Output the [X, Y] coordinate of the center of the cell containing the given text.  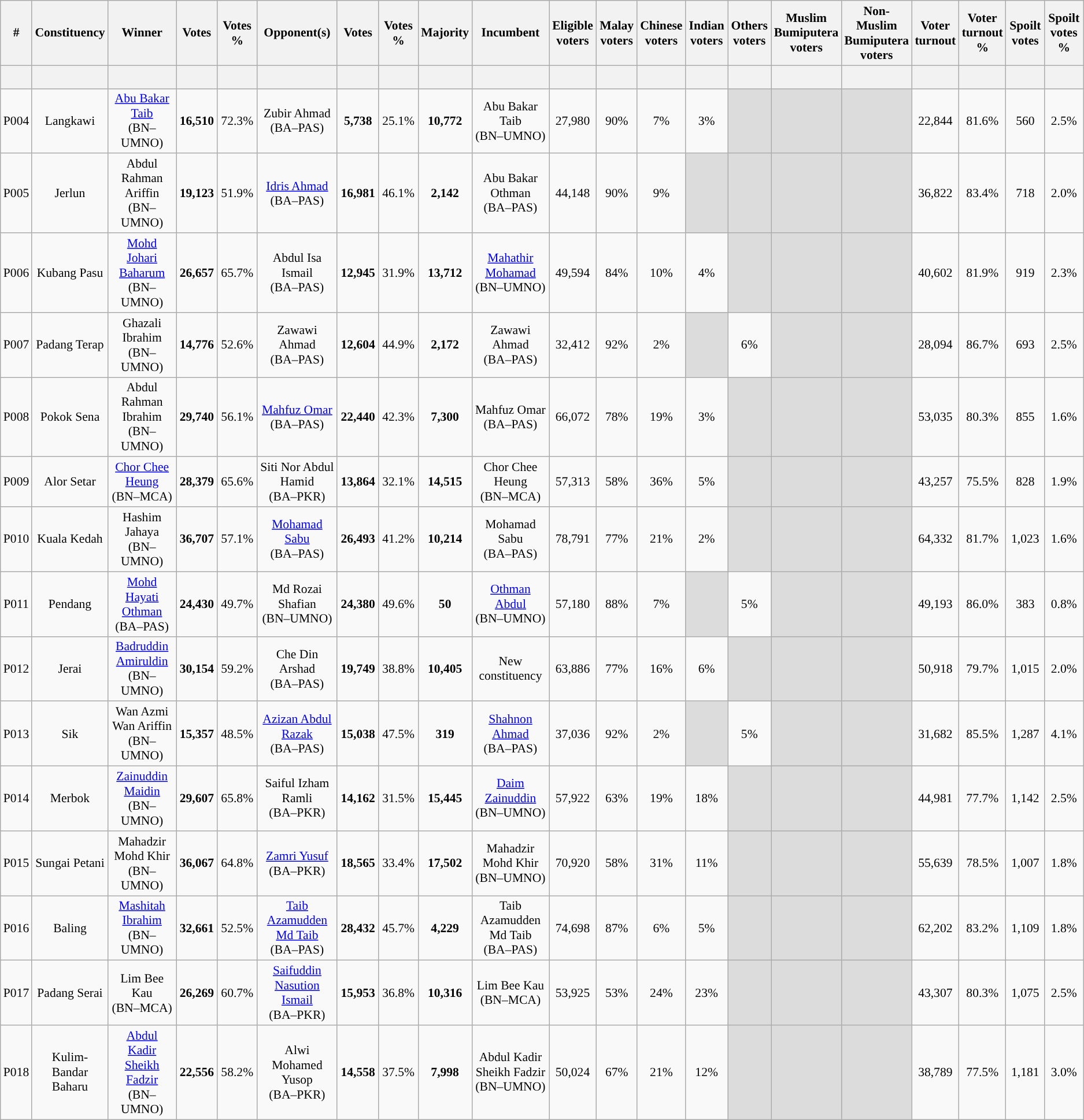
Constituency [69, 33]
10,405 [445, 669]
P018 [16, 1073]
319 [445, 734]
15,038 [357, 734]
56.1% [237, 417]
P005 [16, 194]
15,445 [445, 799]
Alwi Mohamed Yusop(BA–PKR) [297, 1073]
Wan Azmi Wan Ariffin(BN–UMNO) [142, 734]
46.1% [398, 194]
Padang Terap [69, 345]
70,920 [572, 863]
Sik [69, 734]
78.5% [983, 863]
5,738 [357, 121]
855 [1026, 417]
13,712 [445, 273]
32.1% [398, 482]
31.5% [398, 799]
42.3% [398, 417]
84% [616, 273]
32,661 [197, 928]
60.7% [237, 993]
Saiful Izham Ramli(BA–PKR) [297, 799]
45.7% [398, 928]
77.5% [983, 1073]
2,142 [445, 194]
29,607 [197, 799]
49,193 [935, 604]
28,432 [357, 928]
Malay voters [616, 33]
81.9% [983, 273]
P007 [16, 345]
75.5% [983, 482]
10,316 [445, 993]
10,772 [445, 121]
10% [661, 273]
22,556 [197, 1073]
63,886 [572, 669]
Shahnon Ahmad(BA–PAS) [510, 734]
Opponent(s) [297, 33]
Non-Muslim Bumiputera voters [876, 33]
18,565 [357, 863]
26,269 [197, 993]
16% [661, 669]
24% [661, 993]
Daim Zainuddin(BN–UMNO) [510, 799]
22,440 [357, 417]
Sungai Petani [69, 863]
Baling [69, 928]
0.8% [1064, 604]
P014 [16, 799]
7,300 [445, 417]
7,998 [445, 1073]
86.7% [983, 345]
27,980 [572, 121]
86.0% [983, 604]
52.6% [237, 345]
Md Rozai Shafian(BN–UMNO) [297, 604]
Ghazali Ibrahim(BN–UMNO) [142, 345]
30,154 [197, 669]
Idris Ahmad(BA–PAS) [297, 194]
Indian voters [706, 33]
718 [1026, 194]
560 [1026, 121]
36,822 [935, 194]
Others voters [749, 33]
66,072 [572, 417]
Abu Bakar Othman(BA–PAS) [510, 194]
78,791 [572, 539]
Winner [142, 33]
44.9% [398, 345]
64.8% [237, 863]
87% [616, 928]
Kulim-Bandar Baharu [69, 1073]
81.7% [983, 539]
11% [706, 863]
1,181 [1026, 1073]
3.0% [1064, 1073]
38,789 [935, 1073]
65.6% [237, 482]
P008 [16, 417]
P013 [16, 734]
55,639 [935, 863]
14,162 [357, 799]
1.9% [1064, 482]
83.4% [983, 194]
Che Din Arshad(BA–PAS) [297, 669]
24,430 [197, 604]
10,214 [445, 539]
Chinese voters [661, 33]
83.2% [983, 928]
Saifuddin Nasution Ismail(BA–PKR) [297, 993]
2,172 [445, 345]
Pokok Sena [69, 417]
4.1% [1064, 734]
33.4% [398, 863]
37.5% [398, 1073]
Othman Abdul(BN–UMNO) [510, 604]
1,075 [1026, 993]
P006 [16, 273]
19,749 [357, 669]
79.7% [983, 669]
P009 [16, 482]
51.9% [237, 194]
72.3% [237, 121]
P016 [16, 928]
P010 [16, 539]
26,657 [197, 273]
50 [445, 604]
44,981 [935, 799]
14,515 [445, 482]
57,922 [572, 799]
Jerlun [69, 194]
22,844 [935, 121]
36,707 [197, 539]
Pendang [69, 604]
50,024 [572, 1073]
Siti Nor Abdul Hamid(BA–PKR) [297, 482]
Langkawi [69, 121]
58.2% [237, 1073]
P017 [16, 993]
43,307 [935, 993]
Alor Setar [69, 482]
53,035 [935, 417]
Zamri Yusuf(BA–PKR) [297, 863]
48.5% [237, 734]
16,510 [197, 121]
47.5% [398, 734]
Abdul Isa Ismail(BA–PAS) [297, 273]
1,142 [1026, 799]
1,023 [1026, 539]
49.7% [237, 604]
57.1% [237, 539]
31,682 [935, 734]
Incumbent [510, 33]
Zubir Ahmad(BA–PAS) [297, 121]
Mahathir Mohamad(BN–UMNO) [510, 273]
19,123 [197, 194]
Kubang Pasu [69, 273]
44,148 [572, 194]
25.1% [398, 121]
1,109 [1026, 928]
693 [1026, 345]
40,602 [935, 273]
Zainuddin Maidin(BN–UMNO) [142, 799]
15,953 [357, 993]
Hashim Jahaya(BN–UMNO) [142, 539]
63% [616, 799]
28,094 [935, 345]
16,981 [357, 194]
24,380 [357, 604]
Merbok [69, 799]
17,502 [445, 863]
32,412 [572, 345]
New constituency [510, 669]
1,287 [1026, 734]
12,604 [357, 345]
Mohd Johari Baharum(BN–UMNO) [142, 273]
18% [706, 799]
77.7% [983, 799]
36.8% [398, 993]
85.5% [983, 734]
4% [706, 273]
Azizan Abdul Razak(BA–PAS) [297, 734]
49.6% [398, 604]
49,594 [572, 273]
65.8% [237, 799]
Eligible voters [572, 33]
12,945 [357, 273]
9% [661, 194]
2.3% [1064, 273]
P011 [16, 604]
12% [706, 1073]
Muslim Bumiputera voters [806, 33]
Mohd Hayati Othman(BA–PAS) [142, 604]
13,864 [357, 482]
31% [661, 863]
65.7% [237, 273]
41.2% [398, 539]
36,067 [197, 863]
43,257 [935, 482]
53% [616, 993]
14,776 [197, 345]
53,925 [572, 993]
50,918 [935, 669]
Spoilt votes % [1064, 33]
57,180 [572, 604]
37,036 [572, 734]
383 [1026, 604]
1,015 [1026, 669]
Voter turnout [935, 33]
62,202 [935, 928]
Voter turnout % [983, 33]
88% [616, 604]
81.6% [983, 121]
Padang Serai [69, 993]
23% [706, 993]
64,332 [935, 539]
74,698 [572, 928]
4,229 [445, 928]
52.5% [237, 928]
Abdul Rahman Ariffin(BN–UMNO) [142, 194]
Jerai [69, 669]
38.8% [398, 669]
P015 [16, 863]
Kuala Kedah [69, 539]
67% [616, 1073]
26,493 [357, 539]
15,357 [197, 734]
828 [1026, 482]
59.2% [237, 669]
14,558 [357, 1073]
29,740 [197, 417]
Mashitah Ibrahim(BN–UMNO) [142, 928]
P012 [16, 669]
Badruddin Amiruldin(BN–UMNO) [142, 669]
Majority [445, 33]
Abdul Rahman Ibrahim(BN–UMNO) [142, 417]
1,007 [1026, 863]
36% [661, 482]
31.9% [398, 273]
57,313 [572, 482]
P004 [16, 121]
919 [1026, 273]
28,379 [197, 482]
# [16, 33]
78% [616, 417]
Spoilt votes [1026, 33]
